Capture the cell that displays the provided text and extract its [X, Y] central coordinate. 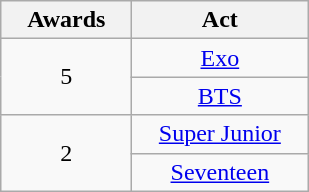
Awards [66, 20]
Exo [220, 58]
Super Junior [220, 134]
Seventeen [220, 172]
5 [66, 77]
BTS [220, 96]
2 [66, 153]
Act [220, 20]
